Return the (X, Y) coordinate for the center point of the cell that contains the specified text.  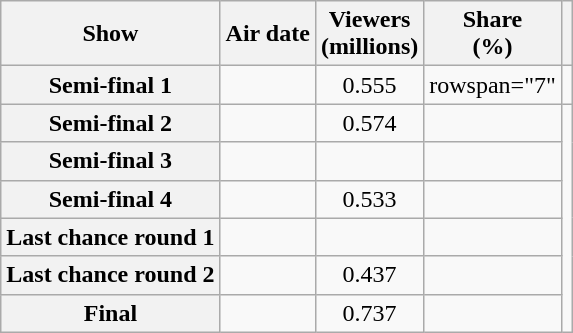
0.555 (369, 85)
Semi-final 3 (110, 161)
Final (110, 313)
Viewers(millions) (369, 34)
rowspan="7" (493, 85)
0.574 (369, 123)
Air date (268, 34)
0.533 (369, 199)
Show (110, 34)
Share(%) (493, 34)
Semi-final 4 (110, 199)
Last chance round 2 (110, 275)
Semi-final 2 (110, 123)
0.437 (369, 275)
Last chance round 1 (110, 237)
0.737 (369, 313)
Semi-final 1 (110, 85)
